Return (x, y) of the center of cell containing provided text 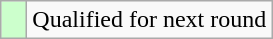
Qualified for next round (150, 20)
